Scan for the cell matching the given text and deliver its (X, Y) coordinate at center. 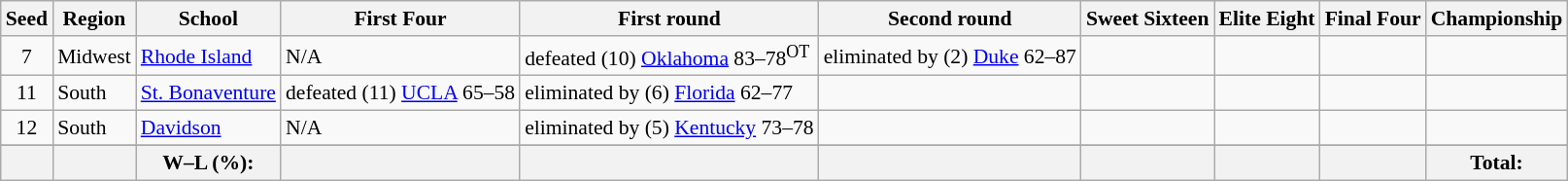
Rhode Island (208, 56)
Seed (27, 18)
11 (27, 93)
Final Four (1374, 18)
7 (27, 56)
Championship (1497, 18)
12 (27, 128)
Second round (950, 18)
School (208, 18)
Elite Eight (1267, 18)
eliminated by (2) Duke 62–87 (950, 56)
eliminated by (5) Kentucky 73–78 (668, 128)
Midwest (94, 56)
First Four (400, 18)
defeated (10) Oklahoma 83–78OT (668, 56)
Total: (1497, 163)
Davidson (208, 128)
Region (94, 18)
defeated (11) UCLA 65–58 (400, 93)
St. Bonaventure (208, 93)
Sweet Sixteen (1148, 18)
eliminated by (6) Florida 62–77 (668, 93)
W–L (%): (208, 163)
First round (668, 18)
